From the cell containing the given text, extract its center point as [X, Y] coordinate. 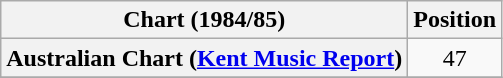
Position [455, 20]
Australian Chart (Kent Music Report) [204, 58]
Chart (1984/85) [204, 20]
47 [455, 58]
